Locate the cell with the specified text and output its [X, Y] center coordinate. 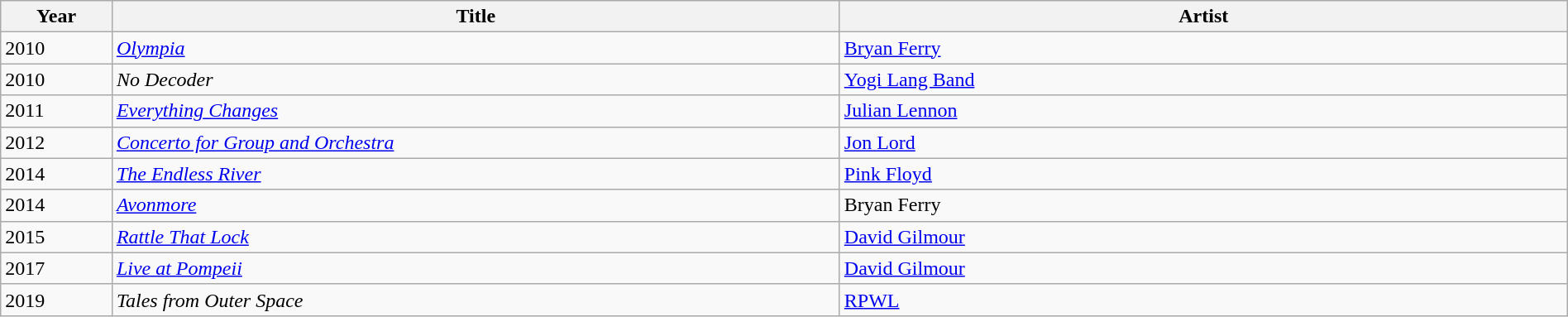
Avonmore [476, 205]
Live at Pompeii [476, 268]
Concerto for Group and Orchestra [476, 142]
Tales from Outer Space [476, 300]
Year [56, 17]
The Endless River [476, 174]
Yogi Lang Band [1203, 79]
Rattle That Lock [476, 237]
2012 [56, 142]
2011 [56, 111]
Julian Lennon [1203, 111]
Artist [1203, 17]
2017 [56, 268]
2015 [56, 237]
Pink Floyd [1203, 174]
Olympia [476, 48]
No Decoder [476, 79]
RPWL [1203, 300]
2019 [56, 300]
Title [476, 17]
Jon Lord [1203, 142]
Everything Changes [476, 111]
